Extract the (x, y) coordinate from the center of the cell holding the provided text.  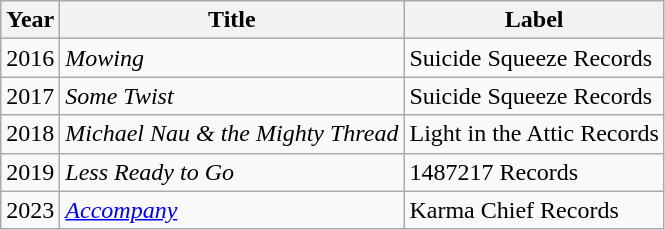
Label (534, 20)
2016 (30, 58)
Some Twist (232, 96)
Michael Nau & the Mighty Thread (232, 134)
Mowing (232, 58)
Accompany (232, 210)
Year (30, 20)
2017 (30, 96)
Karma Chief Records (534, 210)
1487217 Records (534, 172)
Less Ready to Go (232, 172)
2023 (30, 210)
2019 (30, 172)
Title (232, 20)
Light in the Attic Records (534, 134)
2018 (30, 134)
